Capture the cell that displays the provided text and extract its [x, y] central coordinate. 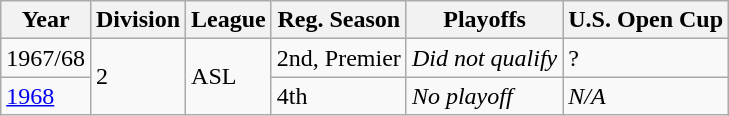
ASL [229, 77]
U.S. Open Cup [646, 20]
1968 [46, 96]
Division [138, 20]
No playoff [484, 96]
2nd, Premier [338, 58]
Playoffs [484, 20]
4th [338, 96]
Year [46, 20]
Reg. Season [338, 20]
League [229, 20]
2 [138, 77]
? [646, 58]
Did not qualify [484, 58]
1967/68 [46, 58]
N/A [646, 96]
